Scan for the cell matching the given text and deliver its [X, Y] coordinate at center. 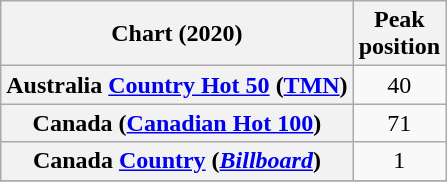
40 [399, 85]
71 [399, 123]
Chart (2020) [177, 34]
Australia Country Hot 50 (TMN) [177, 85]
Canada (Canadian Hot 100) [177, 123]
Peak position [399, 34]
1 [399, 161]
Canada Country (Billboard) [177, 161]
